For the text-containing cell, return its midpoint in [X, Y] coordinate format. 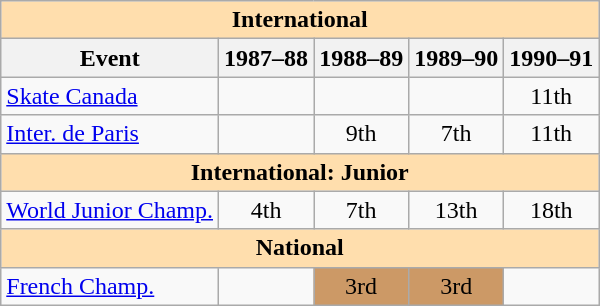
1990–91 [552, 58]
4th [266, 210]
National [300, 248]
1987–88 [266, 58]
International: Junior [300, 172]
9th [362, 134]
Event [110, 58]
1989–90 [456, 58]
18th [552, 210]
1988–89 [362, 58]
International [300, 20]
World Junior Champ. [110, 210]
French Champ. [110, 286]
Inter. de Paris [110, 134]
13th [456, 210]
Skate Canada [110, 96]
